Output the [x, y] coordinate of the center of the cell containing the given text.  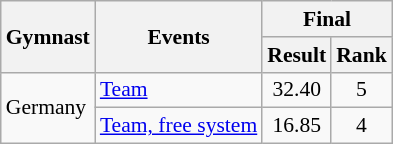
Gymnast [48, 36]
16.85 [296, 126]
Events [178, 36]
Germany [48, 108]
5 [362, 90]
Final [326, 19]
Team [178, 90]
4 [362, 126]
Result [296, 55]
Team, free system [178, 126]
Rank [362, 55]
32.40 [296, 90]
